Extract the (x, y) coordinate from the center of the cell holding the provided text.  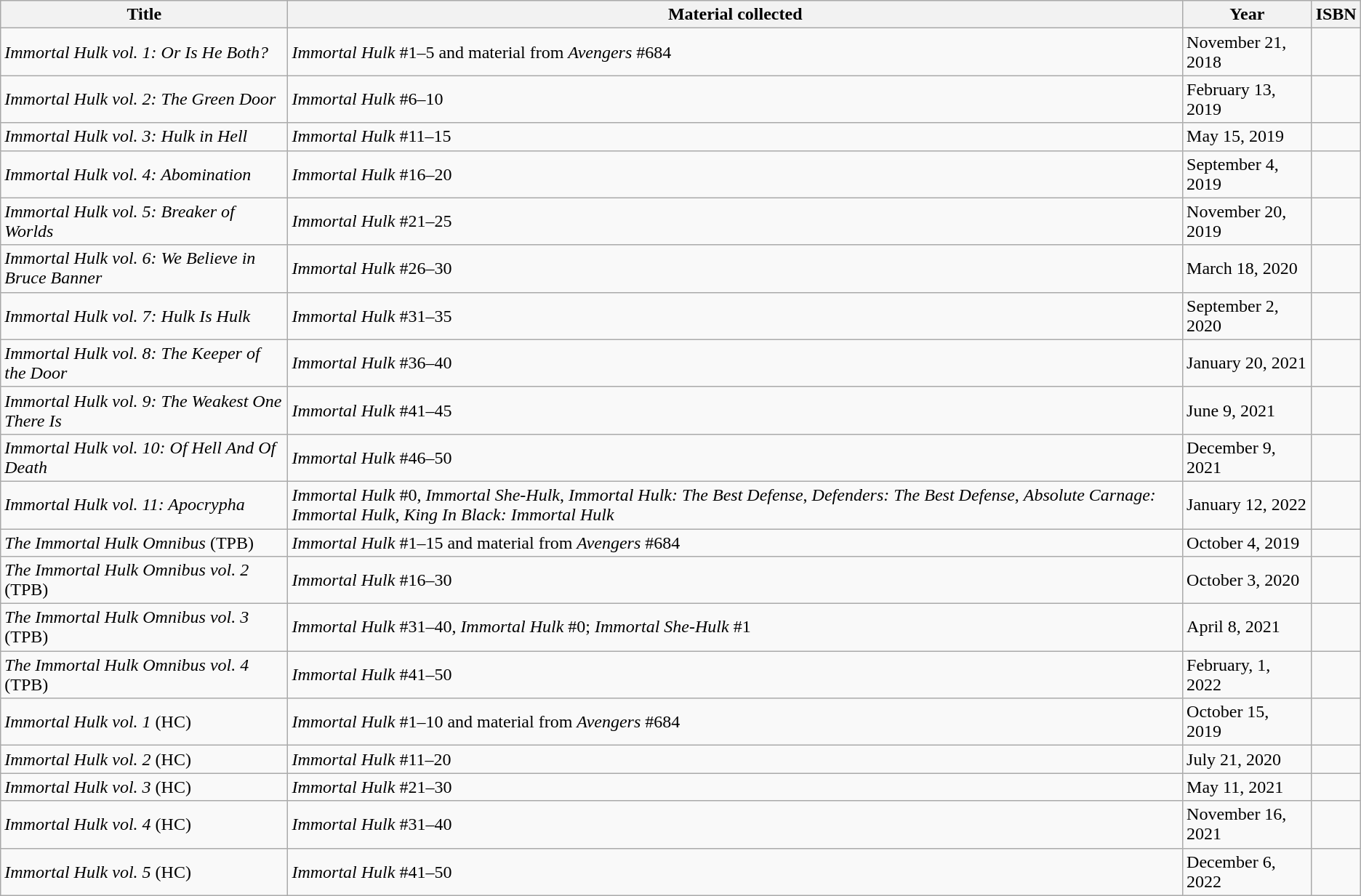
November 21, 2018 (1248, 52)
January 20, 2021 (1248, 363)
February, 1, 2022 (1248, 674)
December 9, 2021 (1248, 458)
September 2, 2020 (1248, 315)
Immortal Hulk vol. 3: Hulk in Hell (144, 137)
Immortal Hulk #6–10 (736, 99)
March 18, 2020 (1248, 269)
Immortal Hulk vol. 5 (HC) (144, 872)
Immortal Hulk #41–45 (736, 410)
Immortal Hulk #21–25 (736, 221)
February 13, 2019 (1248, 99)
Immortal Hulk vol. 4 (HC) (144, 824)
May 11, 2021 (1248, 787)
Immortal Hulk vol. 7: Hulk Is Hulk (144, 315)
October 15, 2019 (1248, 722)
Immortal Hulk vol. 2: The Green Door (144, 99)
September 4, 2019 (1248, 174)
Immortal Hulk #26–30 (736, 269)
November 16, 2021 (1248, 824)
Immortal Hulk vol. 11: Apocrypha (144, 504)
Immortal Hulk vol. 5: Breaker of Worlds (144, 221)
Immortal Hulk #1–15 and material from Avengers #684 (736, 543)
Immortal Hulk vol. 6: We Believe in Bruce Banner (144, 269)
December 6, 2022 (1248, 872)
Immortal Hulk #36–40 (736, 363)
Immortal Hulk vol. 1 (HC) (144, 722)
Immortal Hulk #16–30 (736, 580)
May 15, 2019 (1248, 137)
Immortal Hulk vol. 2 (HC) (144, 759)
January 12, 2022 (1248, 504)
October 3, 2020 (1248, 580)
The Immortal Hulk Omnibus (TPB) (144, 543)
Immortal Hulk vol. 3 (HC) (144, 787)
Immortal Hulk #16–20 (736, 174)
Immortal Hulk #31–35 (736, 315)
Immortal Hulk #31–40 (736, 824)
October 4, 2019 (1248, 543)
Immortal Hulk #21–30 (736, 787)
Immortal Hulk #1–10 and material from Avengers #684 (736, 722)
Immortal Hulk #11–20 (736, 759)
The Immortal Hulk Omnibus vol. 3 (TPB) (144, 628)
Material collected (736, 15)
Immortal Hulk #31–40, Immortal Hulk #0; Immortal She-Hulk #1 (736, 628)
Immortal Hulk vol. 4: Abomination (144, 174)
Immortal Hulk #1–5 and material from Avengers #684 (736, 52)
Title (144, 15)
Year (1248, 15)
ISBN (1336, 15)
July 21, 2020 (1248, 759)
Immortal Hulk vol. 8: The Keeper of the Door (144, 363)
Immortal Hulk #46–50 (736, 458)
June 9, 2021 (1248, 410)
Immortal Hulk vol. 1: Or Is He Both? (144, 52)
Immortal Hulk #11–15 (736, 137)
April 8, 2021 (1248, 628)
Immortal Hulk vol. 9: The Weakest One There Is (144, 410)
The Immortal Hulk Omnibus vol. 2 (TPB) (144, 580)
November 20, 2019 (1248, 221)
The Immortal Hulk Omnibus vol. 4 (TPB) (144, 674)
Immortal Hulk vol. 10: Of Hell And Of Death (144, 458)
